Identify which cell holds the provided text, then report its [X, Y] central coordinate. 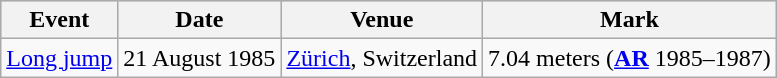
Mark [630, 20]
Zürich, Switzerland [382, 58]
Date [200, 20]
Venue [382, 20]
7.04 meters (AR 1985–1987) [630, 58]
Event [60, 20]
21 August 1985 [200, 58]
Long jump [60, 58]
